Pinpoint the cell where the given text exists, returning its [X, Y] midpoint coordinate. 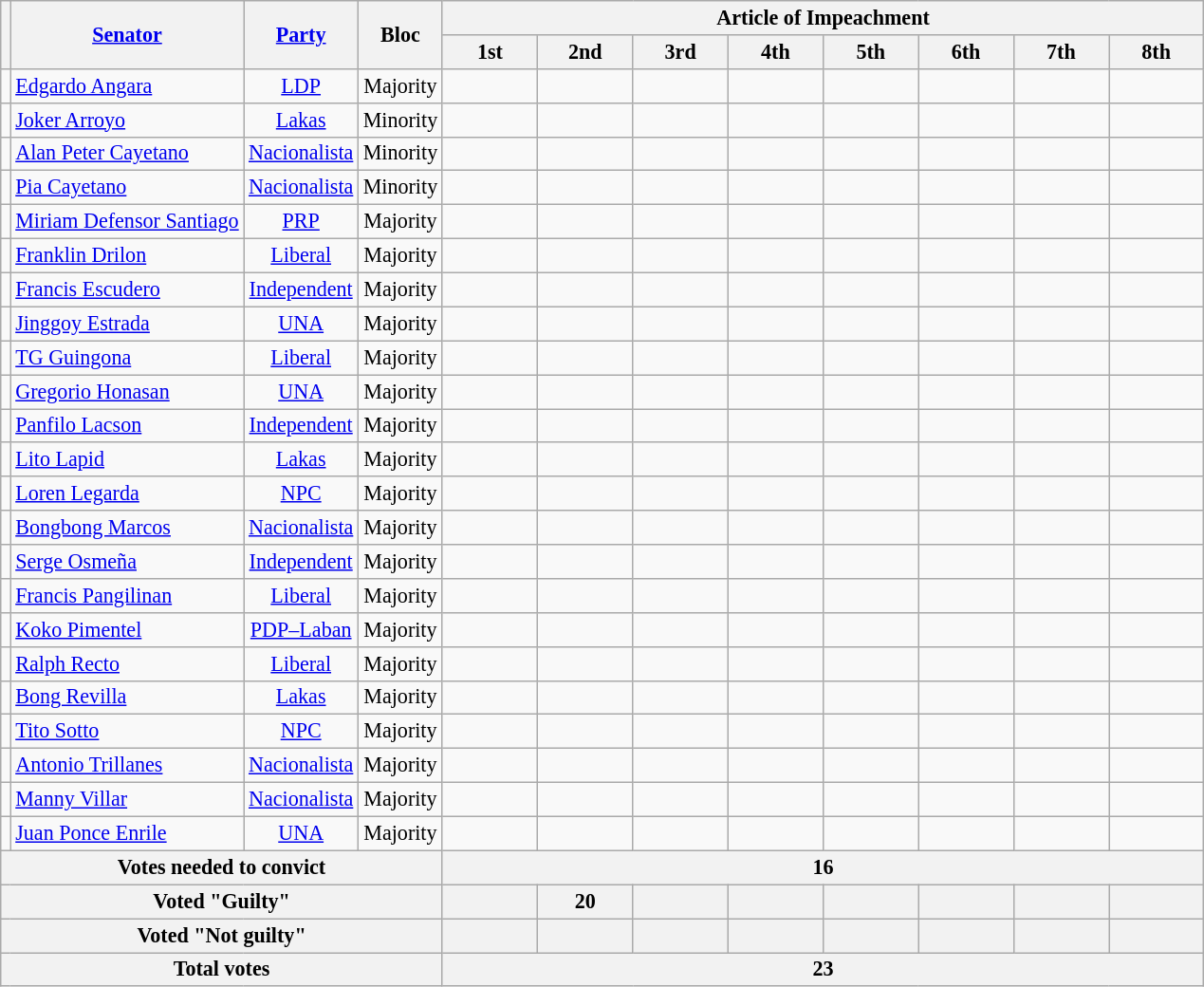
Alan Peter Cayetano [127, 154]
Voted "Not guilty" [222, 935]
Gregorio Honasan [127, 391]
Francis Pangilinan [127, 595]
Miriam Defensor Santiago [127, 221]
7th [1061, 51]
PRP [302, 221]
1st [490, 51]
Party [302, 34]
Tito Sotto [127, 732]
LDP [302, 85]
Lito Lapid [127, 459]
Ralph Recto [127, 663]
Bongbong Marcos [127, 528]
Serge Osmeña [127, 561]
Votes needed to convict [222, 867]
4th [775, 51]
16 [823, 867]
Pia Cayetano [127, 188]
Francis Escudero [127, 289]
PDP–Laban [302, 629]
Total votes [222, 969]
23 [823, 969]
5th [871, 51]
Bong Revilla [127, 698]
TG Guingona [127, 358]
Edgardo Angara [127, 85]
Bloc [400, 34]
Antonio Trillanes [127, 765]
Manny Villar [127, 799]
Franklin Drilon [127, 255]
20 [585, 902]
3rd [680, 51]
6th [966, 51]
Joker Arroyo [127, 120]
2nd [585, 51]
8th [1157, 51]
Koko Pimentel [127, 629]
Juan Ponce Enrile [127, 833]
Panfilo Lacson [127, 425]
Senator [127, 34]
Article of Impeachment [823, 17]
Voted "Guilty" [222, 902]
Jinggoy Estrada [127, 324]
Loren Legarda [127, 493]
